Search for the cell housing the specified text and yield its (x, y) center coordinate. 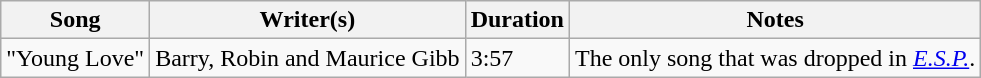
Notes (776, 20)
Writer(s) (308, 20)
"Young Love" (76, 58)
Song (76, 20)
Barry, Robin and Maurice Gibb (308, 58)
The only song that was dropped in E.S.P.. (776, 58)
Duration (517, 20)
3:57 (517, 58)
